Capture the cell that displays the provided text and extract its [x, y] central coordinate. 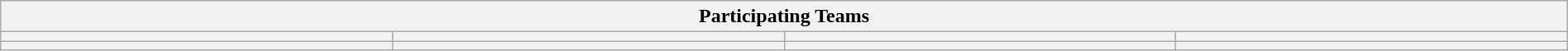
Participating Teams [784, 16]
